For the text-containing cell, return its midpoint in (x, y) coordinate format. 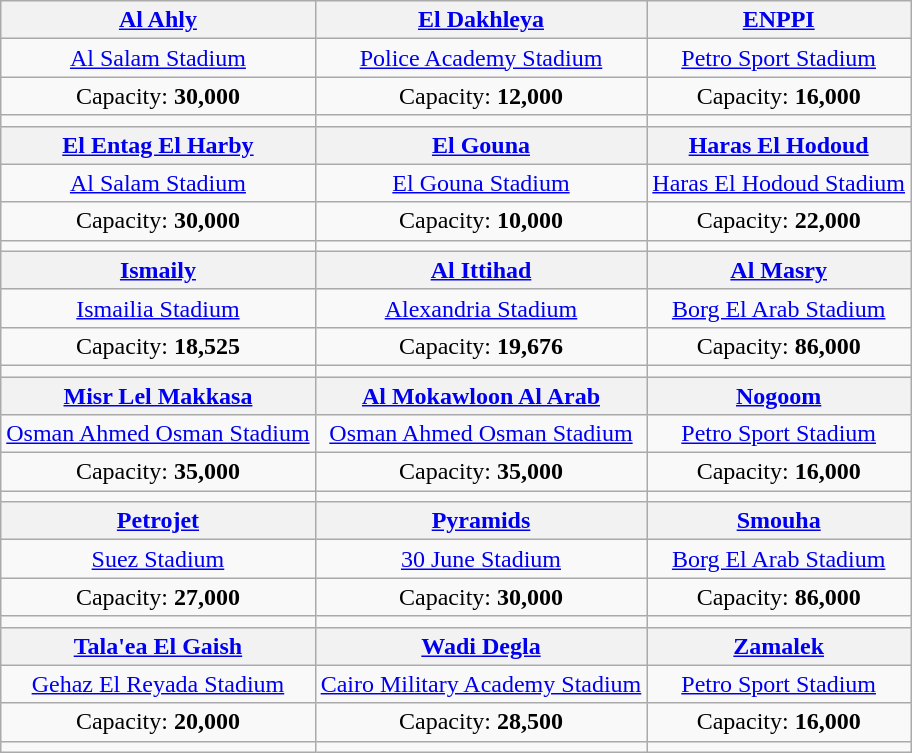
Haras El Hodoud (779, 145)
El Dakhleya (481, 20)
Capacity: 10,000 (481, 221)
Misr Lel Makkasa (158, 395)
Zamalek (779, 646)
Capacity: 12,000 (481, 96)
Al Ittihad (481, 270)
Ismailia Stadium (158, 308)
30 June Stadium (481, 559)
Capacity: 18,525 (158, 346)
Gehaz El Reyada Stadium (158, 684)
ENPPI (779, 20)
Haras El Hodoud Stadium (779, 183)
Petrojet (158, 521)
Alexandria Stadium (481, 308)
Capacity: 19,676 (481, 346)
Al Mokawloon Al Arab (481, 395)
Capacity: 22,000 (779, 221)
Police Academy Stadium (481, 58)
Al Ahly (158, 20)
Ismaily (158, 270)
Capacity: 20,000 (158, 722)
Smouha (779, 521)
Wadi Degla (481, 646)
Cairo Military Academy Stadium (481, 684)
Pyramids (481, 521)
Capacity: 28,500 (481, 722)
Nogoom (779, 395)
El Gouna Stadium (481, 183)
Al Masry (779, 270)
El Entag El Harby (158, 145)
Capacity: 27,000 (158, 597)
Tala'ea El Gaish (158, 646)
El Gouna (481, 145)
Suez Stadium (158, 559)
